Output the [x, y] coordinate of the center of the cell containing the given text.  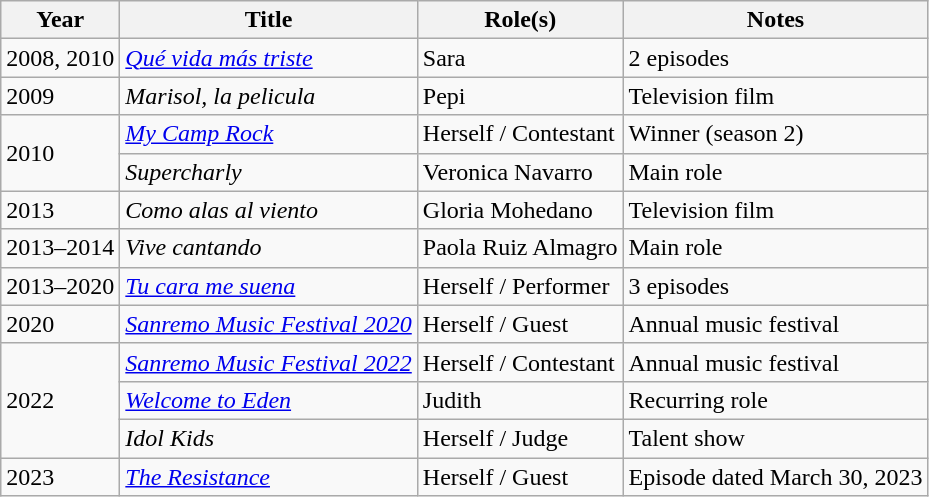
Title [268, 20]
Talent show [776, 438]
Idol Kids [268, 438]
3 episodes [776, 286]
Herself / Performer [520, 286]
2013–2020 [60, 286]
2013 [60, 210]
2022 [60, 400]
Marisol, la pelicula [268, 96]
Qué vida más triste [268, 58]
Herself / Judge [520, 438]
2008, 2010 [60, 58]
2 episodes [776, 58]
2013–2014 [60, 248]
Role(s) [520, 20]
Vive cantando [268, 248]
Supercharly [268, 172]
Welcome to Eden [268, 400]
Veronica Navarro [520, 172]
Como alas al viento [268, 210]
2023 [60, 477]
Tu cara me suena [268, 286]
Sara [520, 58]
Recurring role [776, 400]
Sanremo Music Festival 2022 [268, 362]
Judith [520, 400]
Winner (season 2) [776, 134]
Pepi [520, 96]
Notes [776, 20]
The Resistance [268, 477]
Paola Ruiz Almagro [520, 248]
2010 [60, 153]
2009 [60, 96]
Gloria Mohedano [520, 210]
2020 [60, 324]
My Camp Rock [268, 134]
Sanremo Music Festival 2020 [268, 324]
Year [60, 20]
Episode dated March 30, 2023 [776, 477]
